Search for the cell housing the specified text and yield its (x, y) center coordinate. 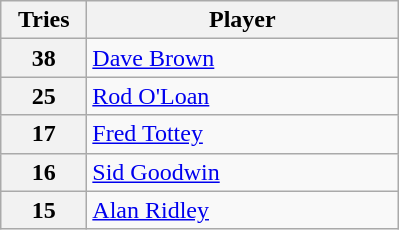
Fred Tottey (242, 134)
17 (44, 134)
25 (44, 96)
Dave Brown (242, 58)
Sid Goodwin (242, 172)
Alan Ridley (242, 210)
38 (44, 58)
16 (44, 172)
Player (242, 20)
Tries (44, 20)
15 (44, 210)
Rod O'Loan (242, 96)
